Return [X, Y] of the center of cell containing provided text 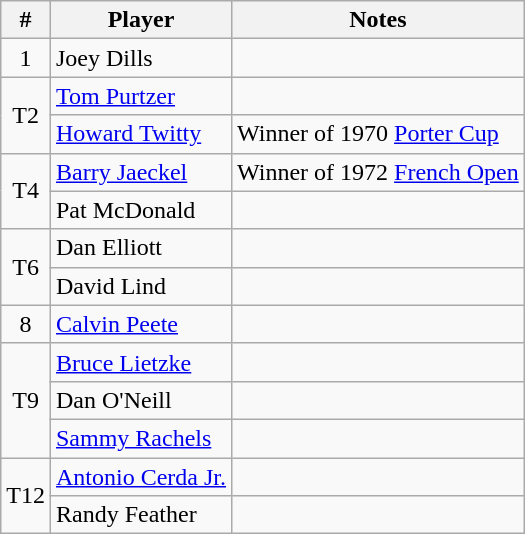
Howard Twitty [140, 134]
Winner of 1972 French Open [378, 172]
T12 [26, 496]
Pat McDonald [140, 210]
Tom Purtzer [140, 96]
8 [26, 324]
Sammy Rachels [140, 438]
T4 [26, 191]
Notes [378, 20]
David Lind [140, 286]
Calvin Peete [140, 324]
Antonio Cerda Jr. [140, 477]
T9 [26, 400]
1 [26, 58]
Winner of 1970 Porter Cup [378, 134]
# [26, 20]
T2 [26, 115]
Bruce Lietzke [140, 362]
Player [140, 20]
Joey Dills [140, 58]
Dan O'Neill [140, 400]
Dan Elliott [140, 248]
T6 [26, 267]
Barry Jaeckel [140, 172]
Randy Feather [140, 515]
